For the text-containing cell, return its midpoint in [x, y] coordinate format. 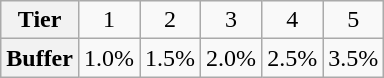
1.5% [170, 58]
2 [170, 20]
3 [232, 20]
2.0% [232, 58]
2.5% [292, 58]
Buffer [40, 58]
5 [354, 20]
1 [108, 20]
3.5% [354, 58]
1.0% [108, 58]
Tier [40, 20]
4 [292, 20]
